Find where the given text appears and provide that cell's center as [x, y] coordinate. 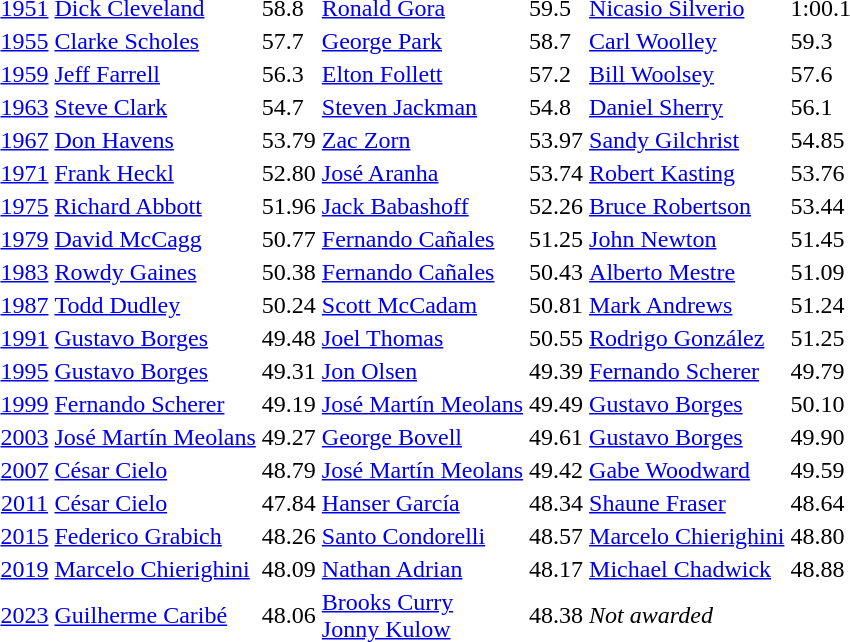
Mark Andrews [687, 305]
Jeff Farrell [155, 74]
49.42 [556, 470]
George Park [422, 41]
51.96 [288, 206]
Todd Dudley [155, 305]
Zac Zorn [422, 140]
50.24 [288, 305]
54.8 [556, 107]
48.26 [288, 536]
Scott McCadam [422, 305]
Shaune Fraser [687, 503]
49.31 [288, 371]
Carl Woolley [687, 41]
Gabe Woodward [687, 470]
Elton Follett [422, 74]
Sandy Gilchrist [687, 140]
58.7 [556, 41]
49.19 [288, 404]
George Bovell [422, 437]
50.77 [288, 239]
54.7 [288, 107]
50.38 [288, 272]
Bruce Robertson [687, 206]
50.55 [556, 338]
51.25 [556, 239]
Joel Thomas [422, 338]
53.97 [556, 140]
Frank Heckl [155, 173]
53.74 [556, 173]
Daniel Sherry [687, 107]
57.7 [288, 41]
49.39 [556, 371]
Alberto Mestre [687, 272]
53.79 [288, 140]
John Newton [687, 239]
52.26 [556, 206]
50.81 [556, 305]
Jon Olsen [422, 371]
49.27 [288, 437]
Clarke Scholes [155, 41]
48.79 [288, 470]
Federico Grabich [155, 536]
Steve Clark [155, 107]
48.09 [288, 569]
David McCagg [155, 239]
Jack Babashoff [422, 206]
Steven Jackman [422, 107]
Rodrigo González [687, 338]
Rowdy Gaines [155, 272]
47.84 [288, 503]
Michael Chadwick [687, 569]
José Aranha [422, 173]
49.61 [556, 437]
48.17 [556, 569]
52.80 [288, 173]
Richard Abbott [155, 206]
57.2 [556, 74]
Nathan Adrian [422, 569]
49.49 [556, 404]
48.57 [556, 536]
56.3 [288, 74]
Robert Kasting [687, 173]
Hanser García [422, 503]
Bill Woolsey [687, 74]
49.48 [288, 338]
50.43 [556, 272]
Santo Condorelli [422, 536]
48.34 [556, 503]
Don Havens [155, 140]
